From the cell containing the given text, extract its center point as (x, y) coordinate. 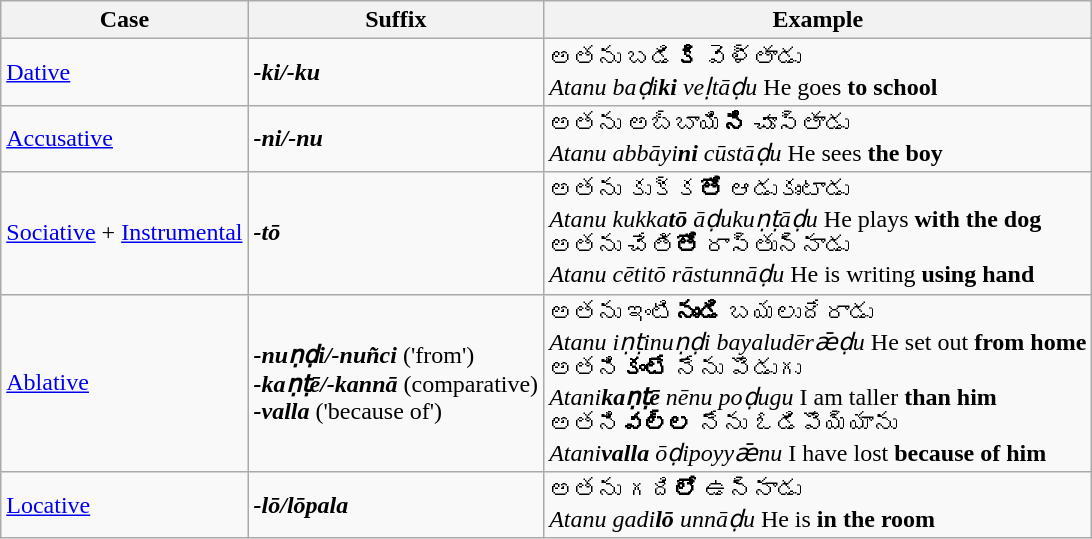
Case (124, 20)
Accusative (124, 138)
Sociative + Instrumental (124, 233)
Suffix (396, 20)
Locative (124, 506)
Example (818, 20)
Dative (124, 72)
అతను బడికి వెళ్తాడుAtanu baḍiki veḷtāḍu He goes to school (818, 72)
అతను గదిలో ఉన్నాడుAtanu gadilō unnāḍu He is in the room (818, 506)
Ablative (124, 383)
అతను కుక్కతో ఆడుకుంటాడుAtanu kukkatō āḍukuṇṭāḍu He plays with the dogఅతను చేతితో రాస్తున్నాడుAtanu cētitō rāstunnāḍu He is writing using hand (818, 233)
-lō/lōpala (396, 506)
-ni/-nu (396, 138)
-ki/-ku (396, 72)
-nuṇḍi/-nuñci ('from')-kaṇṭē/-kannā (comparative)-valla ('because of') (396, 383)
అతను అబ్బాయిని చూస్తాడుAtanu abbāyini cūstāḍu He sees the boy (818, 138)
-tō (396, 233)
